Pinpoint the cell where the given text exists, returning its (X, Y) midpoint coordinate. 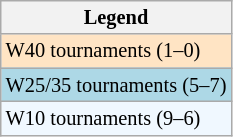
W10 tournaments (9–6) (116, 118)
W40 tournaments (1–0) (116, 51)
Legend (116, 17)
W25/35 tournaments (5–7) (116, 85)
